Search for the cell housing the specified text and yield its (X, Y) center coordinate. 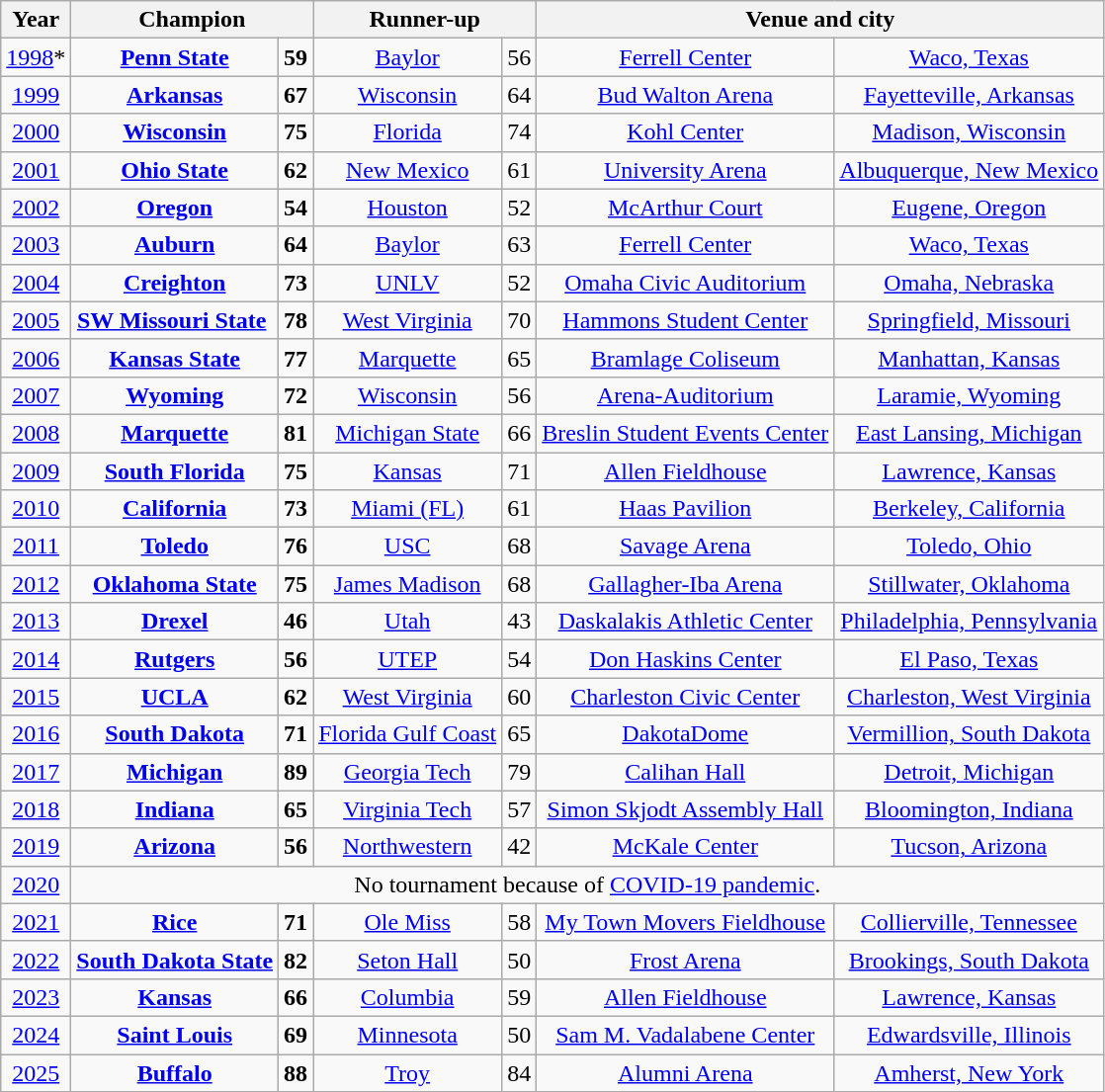
Kohl Center (686, 132)
Saint Louis (175, 1035)
Collierville, Tennessee (969, 922)
McArthur Court (686, 208)
89 (297, 772)
Omaha, Nebraska (969, 283)
76 (297, 546)
Arkansas (175, 95)
2005 (36, 320)
2022 (36, 960)
Detroit, Michigan (969, 772)
2003 (36, 245)
Rutgers (175, 659)
2001 (36, 170)
Daskalakis Athletic Center (686, 622)
63 (520, 245)
Philadelphia, Pennsylvania (969, 622)
2009 (36, 471)
Wyoming (175, 395)
2024 (36, 1035)
Arena-Auditorium (686, 395)
Fayetteville, Arkansas (969, 95)
Sam M. Vadalabene Center (686, 1035)
Toledo, Ohio (969, 546)
Amherst, New York (969, 1072)
Arizona (175, 847)
My Town Movers Fieldhouse (686, 922)
Manhattan, Kansas (969, 358)
2019 (36, 847)
79 (520, 772)
2004 (36, 283)
Miami (FL) (407, 509)
Kansas State (175, 358)
New Mexico (407, 170)
1998* (36, 57)
California (175, 509)
Toledo (175, 546)
Utah (407, 622)
SW Missouri State (175, 320)
UNLV (407, 283)
Springfield, Missouri (969, 320)
Madison, Wisconsin (969, 132)
Eugene, Oregon (969, 208)
Year (36, 20)
Buffalo (175, 1072)
2014 (36, 659)
67 (297, 95)
Bramlage Coliseum (686, 358)
2007 (36, 395)
81 (297, 433)
Michigan (175, 772)
Virginia Tech (407, 809)
69 (297, 1035)
Ole Miss (407, 922)
Rice (175, 922)
Florida Gulf Coast (407, 734)
Ohio State (175, 170)
Frost Arena (686, 960)
2013 (36, 622)
2015 (36, 697)
Alumni Arena (686, 1072)
Haas Pavilion (686, 509)
James Madison (407, 584)
Albuquerque, New Mexico (969, 170)
Michigan State (407, 433)
46 (297, 622)
84 (520, 1072)
El Paso, Texas (969, 659)
Vermillion, South Dakota (969, 734)
Oklahoma State (175, 584)
82 (297, 960)
Seton Hall (407, 960)
72 (297, 395)
Venue and city (820, 20)
Penn State (175, 57)
USC (407, 546)
Don Haskins Center (686, 659)
Bud Walton Arena (686, 95)
South Dakota State (175, 960)
Gallagher-Iba Arena (686, 584)
Brookings, South Dakota (969, 960)
Hammons Student Center (686, 320)
Simon Skjodt Assembly Hall (686, 809)
Calihan Hall (686, 772)
60 (520, 697)
42 (520, 847)
2002 (36, 208)
Breslin Student Events Center (686, 433)
Florida (407, 132)
Tucson, Arizona (969, 847)
43 (520, 622)
University Arena (686, 170)
Stillwater, Oklahoma (969, 584)
2010 (36, 509)
South Florida (175, 471)
Troy (407, 1072)
57 (520, 809)
East Lansing, Michigan (969, 433)
2008 (36, 433)
Runner-up (425, 20)
McKale Center (686, 847)
UCLA (175, 697)
Georgia Tech (407, 772)
78 (297, 320)
2025 (36, 1072)
58 (520, 922)
70 (520, 320)
Champion (192, 20)
2023 (36, 997)
Houston (407, 208)
No tournament because of COVID-19 pandemic. (587, 884)
Charleston, West Virginia (969, 697)
2011 (36, 546)
Creighton (175, 283)
Auburn (175, 245)
Oregon (175, 208)
Columbia (407, 997)
2000 (36, 132)
Northwestern (407, 847)
Omaha Civic Auditorium (686, 283)
Berkeley, California (969, 509)
UTEP (407, 659)
2018 (36, 809)
77 (297, 358)
1999 (36, 95)
2017 (36, 772)
2020 (36, 884)
Minnesota (407, 1035)
DakotaDome (686, 734)
Drexel (175, 622)
2016 (36, 734)
Indiana (175, 809)
South Dakota (175, 734)
88 (297, 1072)
74 (520, 132)
2012 (36, 584)
2021 (36, 922)
Savage Arena (686, 546)
2006 (36, 358)
Charleston Civic Center (686, 697)
Laramie, Wyoming (969, 395)
Edwardsville, Illinois (969, 1035)
Bloomington, Indiana (969, 809)
